Find where the given text appears and provide that cell's center as (x, y) coordinate. 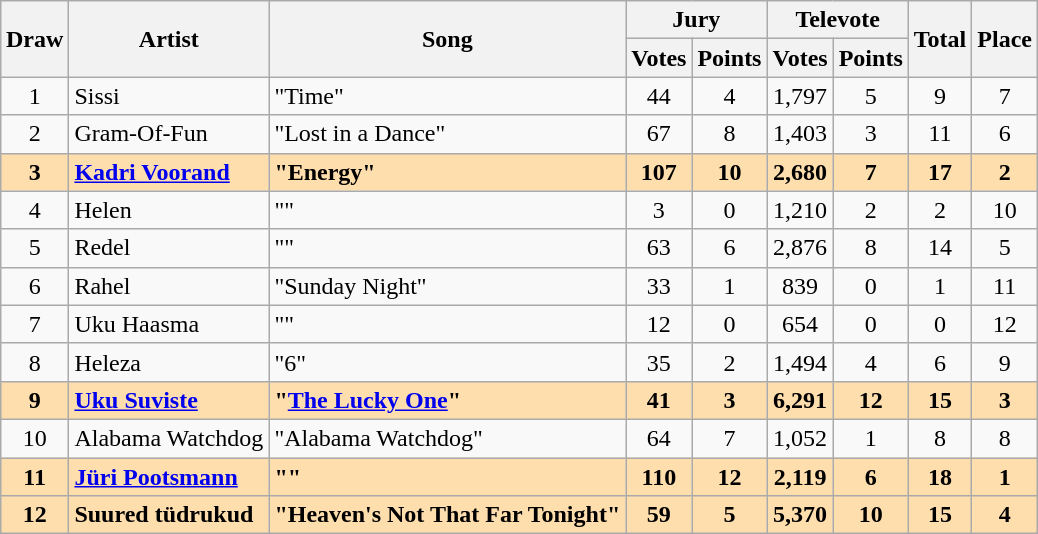
Alabama Watchdog (169, 438)
18 (940, 477)
110 (659, 477)
64 (659, 438)
Redel (169, 248)
"Sunday Night" (448, 286)
"Heaven's Not That Far Tonight" (448, 515)
14 (940, 248)
Sissi (169, 96)
2,119 (800, 477)
Heleza (169, 362)
Jury (696, 20)
"Lost in a Dance" (448, 134)
Song (448, 39)
44 (659, 96)
59 (659, 515)
Helen (169, 210)
17 (940, 172)
Rahel (169, 286)
Televote (838, 20)
Total (940, 39)
Uku Suviste (169, 400)
Gram-Of-Fun (169, 134)
"Energy" (448, 172)
Uku Haasma (169, 324)
"Alabama Watchdog" (448, 438)
41 (659, 400)
1,797 (800, 96)
1,210 (800, 210)
1,052 (800, 438)
6,291 (800, 400)
67 (659, 134)
Suured tüdrukud (169, 515)
63 (659, 248)
33 (659, 286)
Place (1005, 39)
"Time" (448, 96)
839 (800, 286)
107 (659, 172)
1,494 (800, 362)
Artist (169, 39)
5,370 (800, 515)
654 (800, 324)
Kadri Voorand (169, 172)
Jüri Pootsmann (169, 477)
35 (659, 362)
"The Lucky One" (448, 400)
2,876 (800, 248)
1,403 (800, 134)
Draw (34, 39)
"6" (448, 362)
2,680 (800, 172)
